Output the (x, y) coordinate of the center of the cell containing the given text.  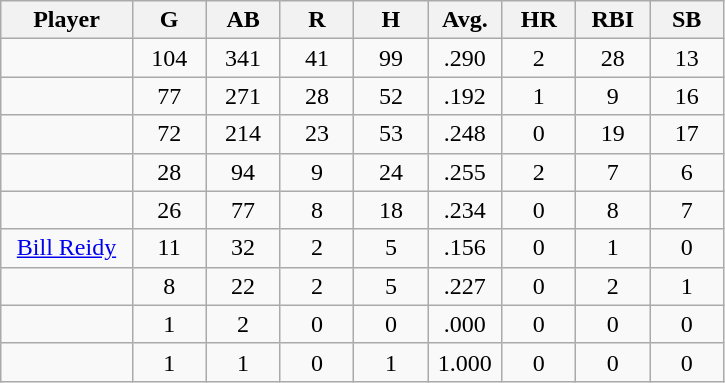
32 (243, 248)
341 (243, 58)
17 (687, 134)
214 (243, 134)
.227 (465, 286)
11 (169, 248)
94 (243, 172)
.248 (465, 134)
18 (391, 210)
72 (169, 134)
.192 (465, 96)
271 (243, 96)
Bill Reidy (66, 248)
RBI (613, 20)
41 (317, 58)
26 (169, 210)
1.000 (465, 362)
19 (613, 134)
6 (687, 172)
23 (317, 134)
13 (687, 58)
Avg. (465, 20)
104 (169, 58)
H (391, 20)
22 (243, 286)
SB (687, 20)
99 (391, 58)
AB (243, 20)
16 (687, 96)
53 (391, 134)
G (169, 20)
52 (391, 96)
.234 (465, 210)
.255 (465, 172)
Player (66, 20)
HR (539, 20)
R (317, 20)
.000 (465, 324)
24 (391, 172)
.156 (465, 248)
.290 (465, 58)
